For the text-containing cell, return its midpoint in [X, Y] coordinate format. 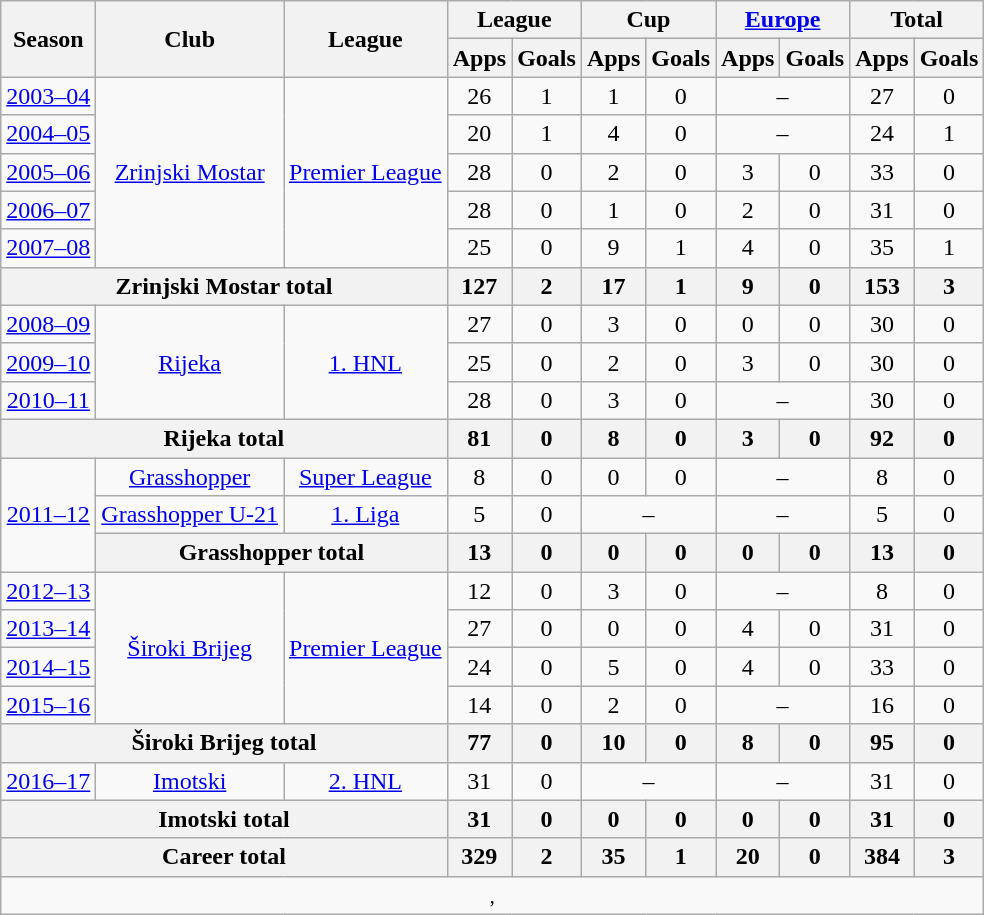
153 [882, 286]
2007–08 [48, 248]
Imotski [190, 781]
26 [479, 96]
Zrinjski Mostar [190, 172]
17 [613, 286]
2005–06 [48, 172]
Rijeka [190, 362]
2008–09 [48, 324]
12 [479, 591]
2. HNL [366, 781]
1. Liga [366, 515]
, [492, 895]
Imotski total [224, 819]
81 [479, 438]
92 [882, 438]
2003–04 [48, 96]
Grasshopper total [272, 553]
127 [479, 286]
Rijeka total [224, 438]
2009–10 [48, 362]
1. HNL [366, 362]
10 [613, 743]
Career total [224, 857]
Široki Brijeg total [224, 743]
2004–05 [48, 134]
2016–17 [48, 781]
Zrinjski Mostar total [224, 286]
329 [479, 857]
Super League [366, 477]
95 [882, 743]
384 [882, 857]
Europe [783, 20]
Club [190, 39]
Total [917, 20]
Grasshopper U-21 [190, 515]
Season [48, 39]
2013–14 [48, 629]
2014–15 [48, 667]
2012–13 [48, 591]
14 [479, 705]
Cup [648, 20]
16 [882, 705]
Grasshopper [190, 477]
77 [479, 743]
2011–12 [48, 515]
2010–11 [48, 400]
2015–16 [48, 705]
2006–07 [48, 210]
Široki Brijeg [190, 648]
